Find where the given text appears and provide that cell's center as [x, y] coordinate. 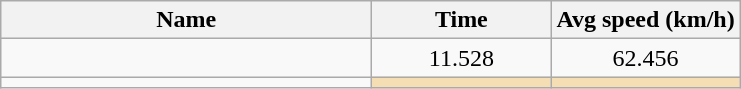
11.528 [462, 58]
62.456 [646, 58]
Name [186, 20]
Avg speed (km/h) [646, 20]
Time [462, 20]
